Scan for the cell matching the given text and deliver its (X, Y) coordinate at center. 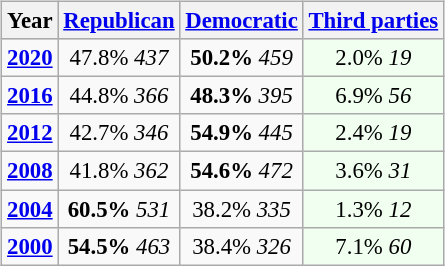
2012 (30, 133)
38.4% 326 (242, 246)
Third parties (373, 21)
1.3% 12 (373, 209)
44.8% 366 (119, 96)
Republican (119, 21)
2.0% 19 (373, 58)
42.7% 346 (119, 133)
6.9% 56 (373, 96)
38.2% 335 (242, 209)
54.6% 472 (242, 171)
60.5% 531 (119, 209)
3.6% 31 (373, 171)
54.5% 463 (119, 246)
47.8% 437 (119, 58)
50.2% 459 (242, 58)
Year (30, 21)
2008 (30, 171)
41.8% 362 (119, 171)
2.4% 19 (373, 133)
2016 (30, 96)
7.1% 60 (373, 246)
2004 (30, 209)
54.9% 445 (242, 133)
2000 (30, 246)
48.3% 395 (242, 96)
Democratic (242, 21)
2020 (30, 58)
